Extract the (x, y) coordinate from the center of the cell holding the provided text.  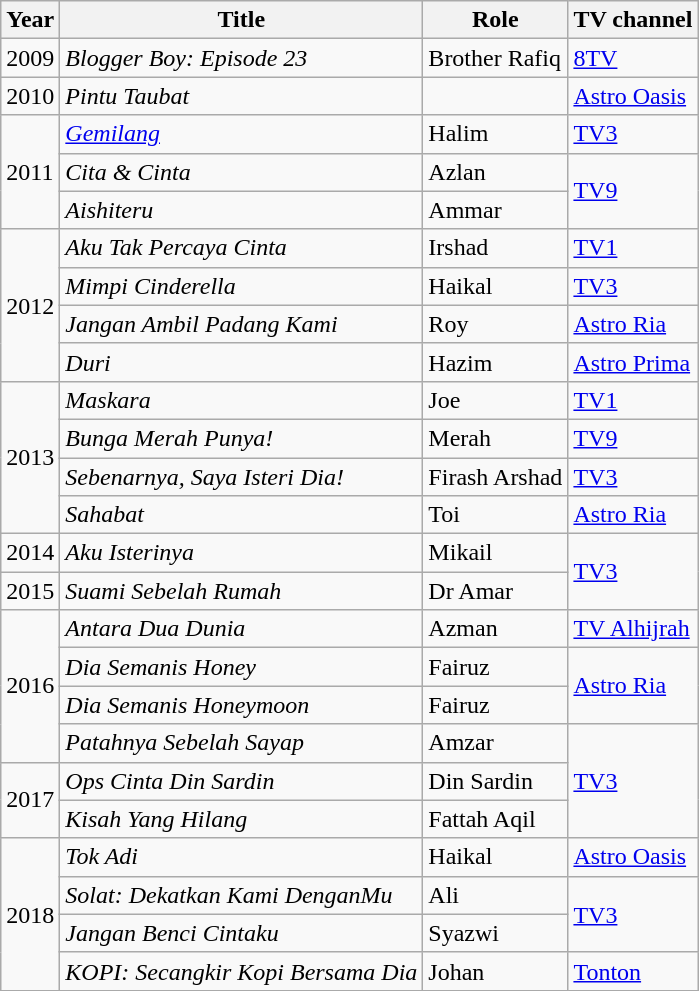
2010 (30, 96)
Merah (496, 438)
TV Alhijrah (633, 629)
Blogger Boy: Episode 23 (242, 58)
Astro Prima (633, 362)
Azlan (496, 172)
Brother Rafiq (496, 58)
Suami Sebelah Rumah (242, 591)
Sahabat (242, 515)
2015 (30, 591)
Duri (242, 362)
Hazim (496, 362)
Cita & Cinta (242, 172)
Azman (496, 629)
Dia Semanis Honey (242, 667)
2016 (30, 686)
2014 (30, 553)
Antara Dua Dunia (242, 629)
Gemilang (242, 134)
Toi (496, 515)
Dia Semanis Honeymoon (242, 705)
2009 (30, 58)
Ali (496, 895)
Title (242, 20)
Aku Isterinya (242, 553)
Syazwi (496, 933)
Din Sardin (496, 781)
2013 (30, 457)
KOPI: Secangkir Kopi Bersama Dia (242, 971)
Mimpi Cinderella (242, 286)
Sebenarnya, Saya Isteri Dia! (242, 477)
Tok Adi (242, 857)
Ammar (496, 210)
Fattah Aqil (496, 819)
TV channel (633, 20)
Irshad (496, 248)
2011 (30, 172)
Aku Tak Percaya Cinta (242, 248)
Dr Amar (496, 591)
Halim (496, 134)
Aishiteru (242, 210)
8TV (633, 58)
Amzar (496, 743)
2017 (30, 800)
Pintu Taubat (242, 96)
Johan (496, 971)
Bunga Merah Punya! (242, 438)
Tonton (633, 971)
Maskara (242, 400)
Patahnya Sebelah Sayap (242, 743)
Solat: Dekatkan Kami DenganMu (242, 895)
Ops Cinta Din Sardin (242, 781)
2018 (30, 914)
Jangan Ambil Padang Kami (242, 324)
2012 (30, 305)
Roy (496, 324)
Role (496, 20)
Year (30, 20)
Kisah Yang Hilang (242, 819)
Mikail (496, 553)
Jangan Benci Cintaku (242, 933)
Joe (496, 400)
Firash Arshad (496, 477)
